Determine the [x, y] coordinate at the center of the cell enclosing the given text.  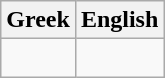
Greek [38, 20]
English [119, 20]
